Scan for the cell matching the given text and deliver its (x, y) coordinate at center. 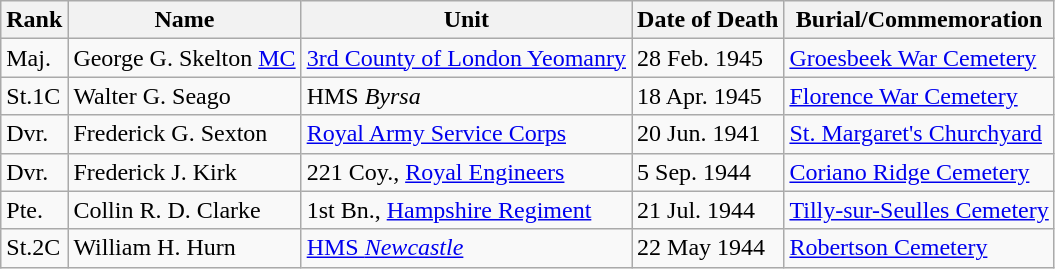
Robertson Cemetery (919, 248)
Maj. (34, 58)
Collin R. D. Clarke (184, 210)
St.1C (34, 96)
20 Jun. 1941 (708, 134)
Name (184, 20)
221 Coy., Royal Engineers (466, 172)
Pte. (34, 210)
Tilly-sur-Seulles Cemetery (919, 210)
Unit (466, 20)
22 May 1944 (708, 248)
St. Margaret's Churchyard (919, 134)
St.2C (34, 248)
1st Bn., Hampshire Regiment (466, 210)
William H. Hurn (184, 248)
Burial/Commemoration (919, 20)
3rd County of London Yeomanry (466, 58)
Groesbeek War Cemetery (919, 58)
Frederick G. Sexton (184, 134)
21 Jul. 1944 (708, 210)
Coriano Ridge Cemetery (919, 172)
HMS Newcastle (466, 248)
Royal Army Service Corps (466, 134)
Rank (34, 20)
Florence War Cemetery (919, 96)
5 Sep. 1944 (708, 172)
Date of Death (708, 20)
18 Apr. 1945 (708, 96)
Frederick J. Kirk (184, 172)
George G. Skelton MC (184, 58)
HMS Byrsa (466, 96)
Walter G. Seago (184, 96)
28 Feb. 1945 (708, 58)
